Provide the [x, y] coordinate of the cell's center where the given text is located.  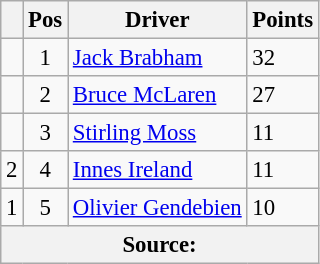
4 [46, 170]
3 [46, 133]
10 [282, 208]
5 [46, 208]
Stirling Moss [158, 133]
Driver [158, 20]
32 [282, 58]
Jack Brabham [158, 58]
Olivier Gendebien [158, 208]
Source: [160, 245]
Innes Ireland [158, 170]
Bruce McLaren [158, 95]
27 [282, 95]
Pos [46, 20]
Points [282, 20]
